Locate the cell with the specified text and output its (x, y) center coordinate. 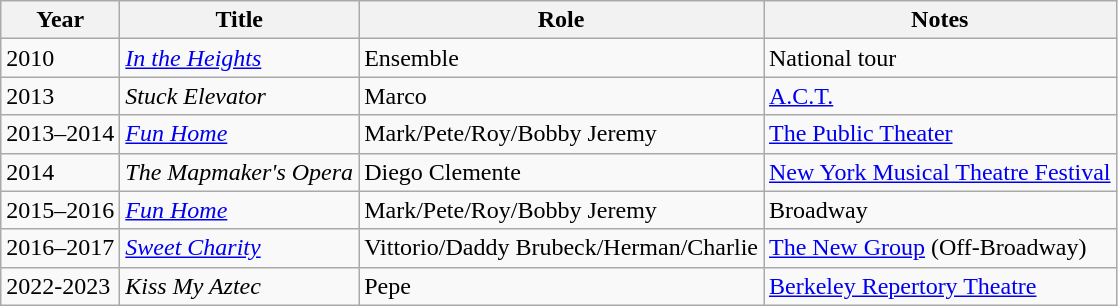
Diego Clemente (562, 172)
Title (240, 20)
The New Group (Off-Broadway) (940, 248)
A.C.T. (940, 96)
2022-2023 (60, 286)
Pepe (562, 286)
Marco (562, 96)
2010 (60, 58)
Role (562, 20)
Sweet Charity (240, 248)
Ensemble (562, 58)
Year (60, 20)
The Public Theater (940, 134)
Berkeley Repertory Theatre (940, 286)
2013 (60, 96)
The Mapmaker's Opera (240, 172)
2014 (60, 172)
2013–2014 (60, 134)
2015–2016 (60, 210)
Vittorio/Daddy Brubeck/Herman/Charlie (562, 248)
National tour (940, 58)
Notes (940, 20)
Kiss My Aztec (240, 286)
Broadway (940, 210)
2016–2017 (60, 248)
New York Musical Theatre Festival (940, 172)
In the Heights (240, 58)
Stuck Elevator (240, 96)
